Extract the [x, y] coordinate from the center of the cell holding the provided text.  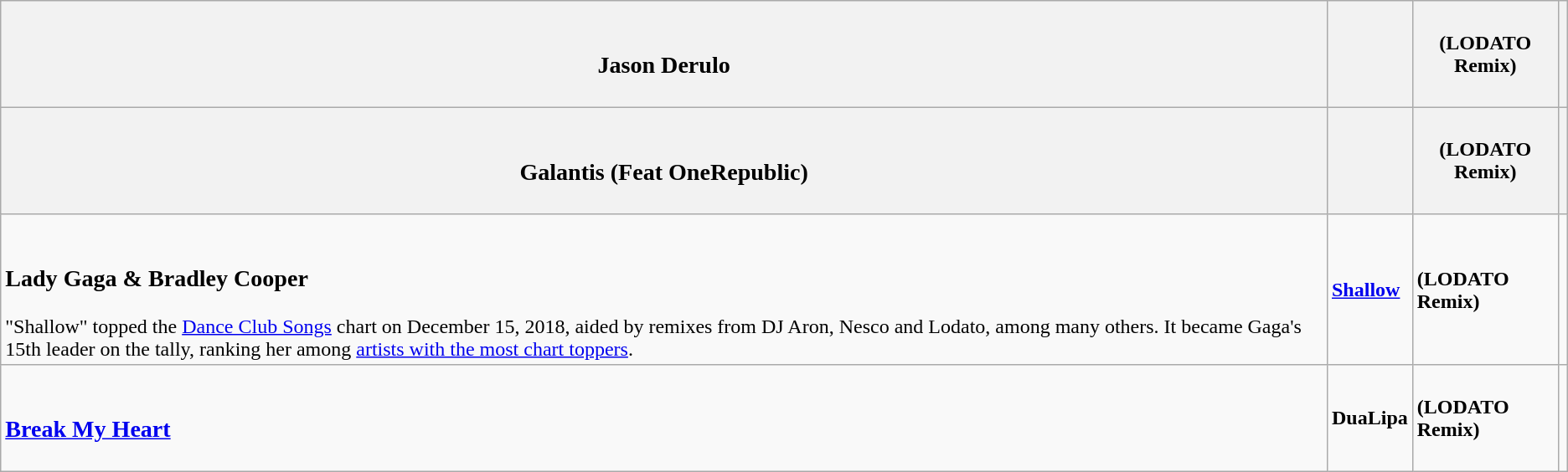
Shallow [1369, 290]
Galantis (Feat OneRepublic) [664, 161]
Break My Heart [664, 418]
DuaLipa [1369, 418]
Jason Derulo [664, 54]
